Determine the [x, y] coordinate at the center of the cell enclosing the given text.  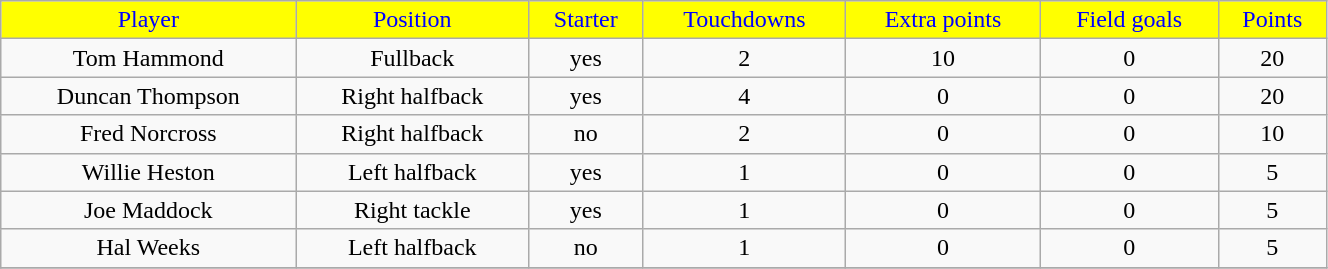
Extra points [943, 20]
Field goals [1129, 20]
Duncan Thompson [148, 96]
Joe Maddock [148, 210]
Fullback [412, 58]
Tom Hammond [148, 58]
Player [148, 20]
Starter [586, 20]
Right tackle [412, 210]
Touchdowns [744, 20]
Position [412, 20]
Points [1272, 20]
4 [744, 96]
Willie Heston [148, 172]
Hal Weeks [148, 248]
Fred Norcross [148, 134]
